Scan for the cell matching the given text and deliver its [X, Y] coordinate at center. 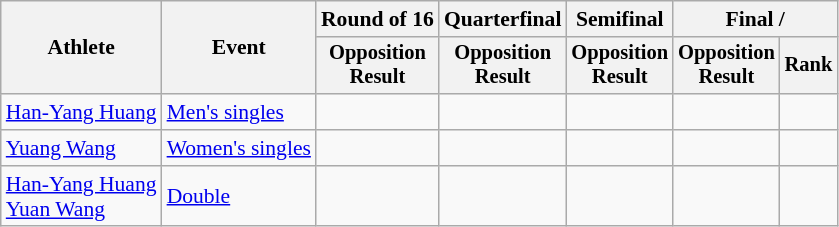
Round of 16 [378, 19]
Double [239, 196]
Han-Yang HuangYuan Wang [82, 196]
Final / [755, 19]
Athlete [82, 48]
Quarterfinal [503, 19]
Han-Yang Huang [82, 112]
Semifinal [620, 19]
Event [239, 48]
Men's singles [239, 112]
Women's singles [239, 148]
Rank [809, 66]
Yuang Wang [82, 148]
